Output the (x, y) coordinate of the center of the cell containing the given text.  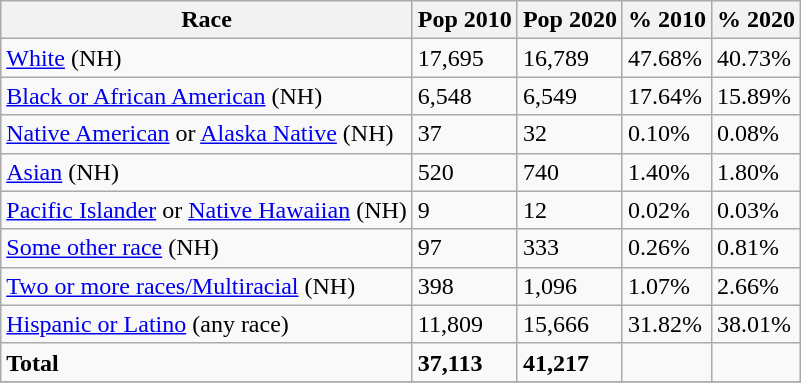
333 (570, 248)
17,695 (464, 58)
41,217 (570, 362)
Asian (NH) (207, 172)
11,809 (464, 324)
40.73% (756, 58)
0.02% (666, 210)
17.64% (666, 96)
Native American or Alaska Native (NH) (207, 134)
520 (464, 172)
Race (207, 20)
Pacific Islander or Native Hawaiian (NH) (207, 210)
32 (570, 134)
White (NH) (207, 58)
1.80% (756, 172)
398 (464, 286)
12 (570, 210)
97 (464, 248)
37 (464, 134)
47.68% (666, 58)
9 (464, 210)
0.26% (666, 248)
% 2010 (666, 20)
Black or African American (NH) (207, 96)
0.10% (666, 134)
0.81% (756, 248)
6,549 (570, 96)
31.82% (666, 324)
% 2020 (756, 20)
1,096 (570, 286)
Total (207, 362)
Pop 2010 (464, 20)
Pop 2020 (570, 20)
1.40% (666, 172)
Hispanic or Latino (any race) (207, 324)
Some other race (NH) (207, 248)
Two or more races/Multiracial (NH) (207, 286)
2.66% (756, 286)
15,666 (570, 324)
38.01% (756, 324)
0.08% (756, 134)
15.89% (756, 96)
740 (570, 172)
6,548 (464, 96)
37,113 (464, 362)
1.07% (666, 286)
16,789 (570, 58)
0.03% (756, 210)
